Extract the (X, Y) coordinate from the center of the cell holding the provided text.  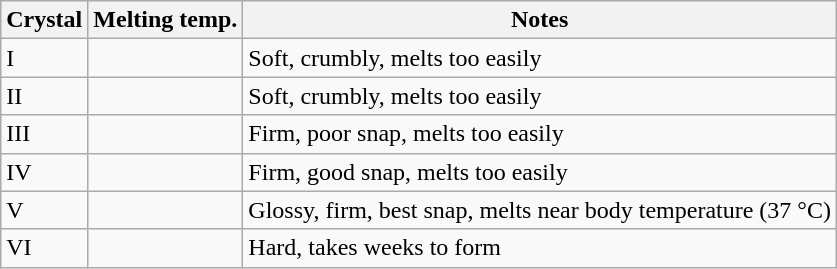
Melting temp. (166, 20)
Glossy, firm, best snap, melts near body temperature (37 °C) (540, 210)
III (44, 134)
Notes (540, 20)
V (44, 210)
Crystal (44, 20)
IV (44, 172)
VI (44, 248)
I (44, 58)
Firm, good snap, melts too easily (540, 172)
Firm, poor snap, melts too easily (540, 134)
II (44, 96)
Hard, takes weeks to form (540, 248)
